Output the (X, Y) coordinate of the center of the cell containing the given text.  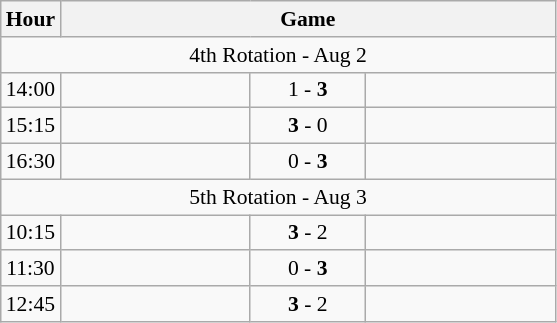
4th Rotation - Aug 2 (278, 55)
16:30 (30, 162)
10:15 (30, 233)
3 - 0 (308, 126)
14:00 (30, 90)
1 - 3 (308, 90)
Game (308, 19)
15:15 (30, 126)
11:30 (30, 269)
5th Rotation - Aug 3 (278, 197)
Hour (30, 19)
12:45 (30, 304)
